Determine the (X, Y) coordinate at the center of the cell enclosing the given text.  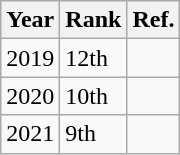
Ref. (154, 20)
9th (94, 134)
Rank (94, 20)
12th (94, 58)
2020 (30, 96)
Year (30, 20)
2019 (30, 58)
10th (94, 96)
2021 (30, 134)
